Determine the (x, y) coordinate at the center of the cell enclosing the given text.  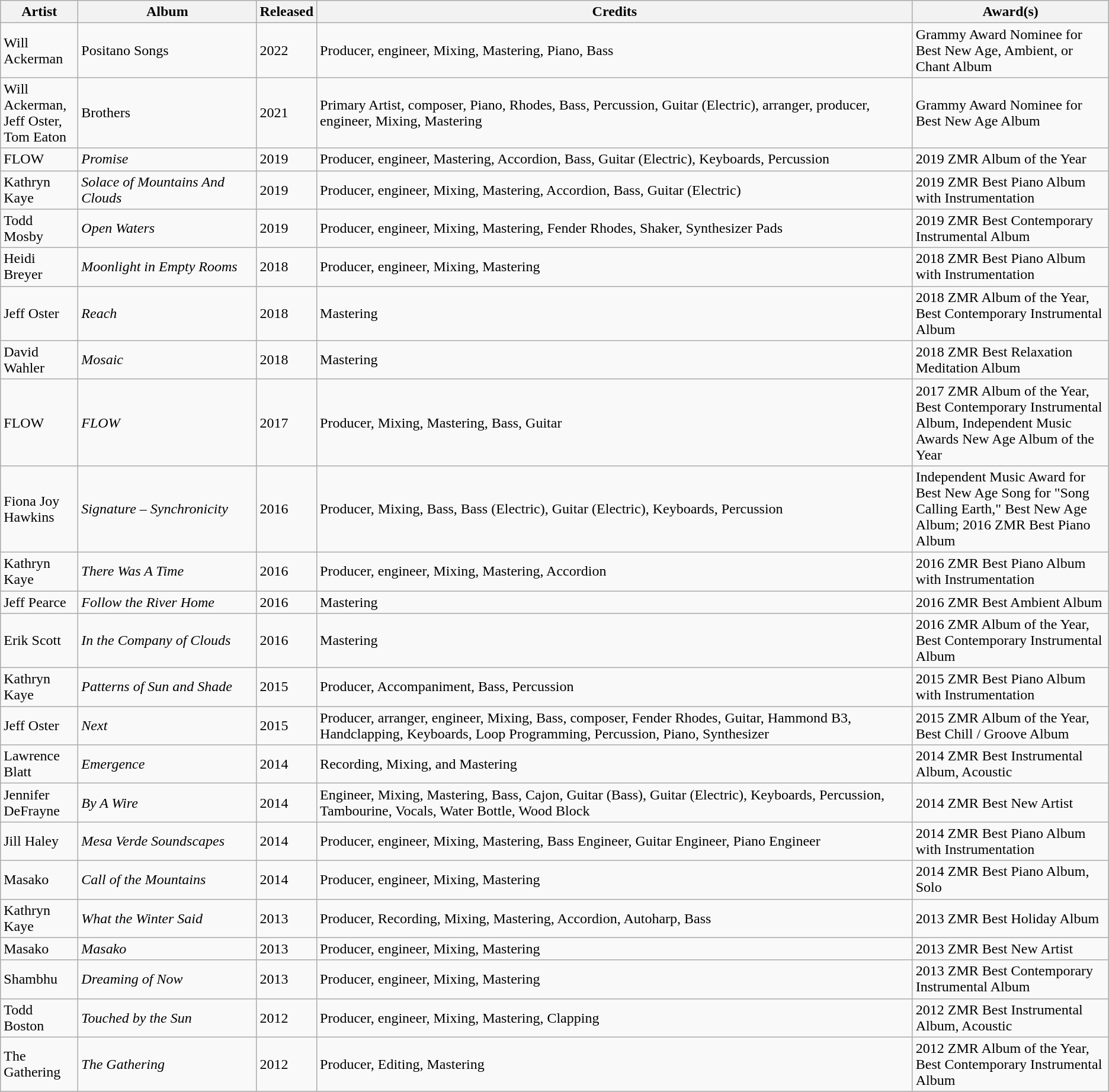
Patterns of Sun and Shade (167, 687)
Producer, Editing, Mastering (615, 1064)
2015 ZMR Album of the Year, Best Chill / Groove Album (1011, 726)
2022 (287, 50)
2013 ZMR Best Holiday Album (1011, 918)
By A Wire (167, 803)
2015 ZMR Best Piano Album with Instrumentation (1011, 687)
David Wahler (39, 360)
2014 ZMR Best New Artist (1011, 803)
Jeff Pearce (39, 602)
Artist (39, 12)
Emergence (167, 764)
2019 ZMR Best Contemporary Instrumental Album (1011, 229)
Grammy Award Nominee for Best New Age Album (1011, 113)
Producer, engineer, Mixing, Mastering, Piano, Bass (615, 50)
In the Company of Clouds (167, 641)
Solace of Mountains And Clouds (167, 190)
2016 ZMR Best Ambient Album (1011, 602)
2019 ZMR Best Piano Album with Instrumentation (1011, 190)
Producer, engineer, Mixing, Mastering, Accordion, Bass, Guitar (Electric) (615, 190)
2012 ZMR Album of the Year, Best Contemporary Instrumental Album (1011, 1064)
Producer, Recording, Mixing, Mastering, Accordion, Autoharp, Bass (615, 918)
2013 ZMR Best Contemporary Instrumental Album (1011, 979)
Mosaic (167, 360)
Erik Scott (39, 641)
Engineer, Mixing, Mastering, Bass, Cajon, Guitar (Bass), Guitar (Electric), Keyboards, Percussion, Tambourine, Vocals, Water Bottle, Wood Block (615, 803)
Producer, engineer, Mixing, Mastering, Clapping (615, 1017)
Promise (167, 159)
Signature – Synchronicity (167, 509)
2012 ZMR Best Instrumental Album, Acoustic (1011, 1017)
Producer, engineer, Mixing, Mastering, Accordion (615, 571)
Fiona Joy Hawkins (39, 509)
Award(s) (1011, 12)
Jennifer DeFrayne (39, 803)
Producer, Accompaniment, Bass, Percussion (615, 687)
2014 ZMR Best Instrumental Album, Acoustic (1011, 764)
Dreaming of Now (167, 979)
2021 (287, 113)
Todd Mosby (39, 229)
2013 ZMR Best New Artist (1011, 949)
Will Ackerman (39, 50)
Touched by the Sun (167, 1017)
Will Ackerman, Jeff Oster, Tom Eaton (39, 113)
2014 ZMR Best Piano Album, Solo (1011, 880)
Mesa Verde Soundscapes (167, 841)
2018 ZMR Best Relaxation Meditation Album (1011, 360)
Recording, Mixing, and Mastering (615, 764)
Follow the River Home (167, 602)
Lawrence Blatt (39, 764)
Credits (615, 12)
Todd Boston (39, 1017)
Producer, engineer, Mastering, Accordion, Bass, Guitar (Electric), Keyboards, Percussion (615, 159)
Producer, engineer, Mixing, Mastering, Fender Rhodes, Shaker, Synthesizer Pads (615, 229)
Moonlight in Empty Rooms (167, 266)
Heidi Breyer (39, 266)
Grammy Award Nominee for Best New Age, Ambient, or Chant Album (1011, 50)
Producer, engineer, Mixing, Mastering, Bass Engineer, Guitar Engineer, Piano Engineer (615, 841)
Reach (167, 313)
Producer, Mixing, Bass, Bass (Electric), Guitar (Electric), Keyboards, Percussion (615, 509)
Independent Music Award for Best New Age Song for "Song Calling Earth," Best New Age Album; 2016 ZMR Best Piano Album (1011, 509)
What the Winter Said (167, 918)
2018 ZMR Best Piano Album with Instrumentation (1011, 266)
Call of the Mountains (167, 880)
Next (167, 726)
Jill Haley (39, 841)
2017 (287, 422)
Primary Artist, composer, Piano, Rhodes, Bass, Percussion, Guitar (Electric), arranger, producer, engineer, Mixing, Mastering (615, 113)
Released (287, 12)
2016 ZMR Best Piano Album with Instrumentation (1011, 571)
2017 ZMR Album of the Year, Best Contemporary Instrumental Album, Independent Music Awards New Age Album of the Year (1011, 422)
2018 ZMR Album of the Year, Best Contemporary Instrumental Album (1011, 313)
Album (167, 12)
Producer, Mixing, Mastering, Bass, Guitar (615, 422)
There Was A Time (167, 571)
Open Waters (167, 229)
2019 ZMR Album of the Year (1011, 159)
2014 ZMR Best Piano Album with Instrumentation (1011, 841)
Brothers (167, 113)
Shambhu (39, 979)
Positano Songs (167, 50)
2016 ZMR Album of the Year, Best Contemporary Instrumental Album (1011, 641)
